For the text-containing cell, return its midpoint in [X, Y] coordinate format. 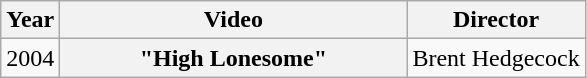
"High Lonesome" [234, 58]
Year [30, 20]
Brent Hedgecock [496, 58]
Video [234, 20]
Director [496, 20]
2004 [30, 58]
